Output the [X, Y] coordinate of the center of the cell containing the given text.  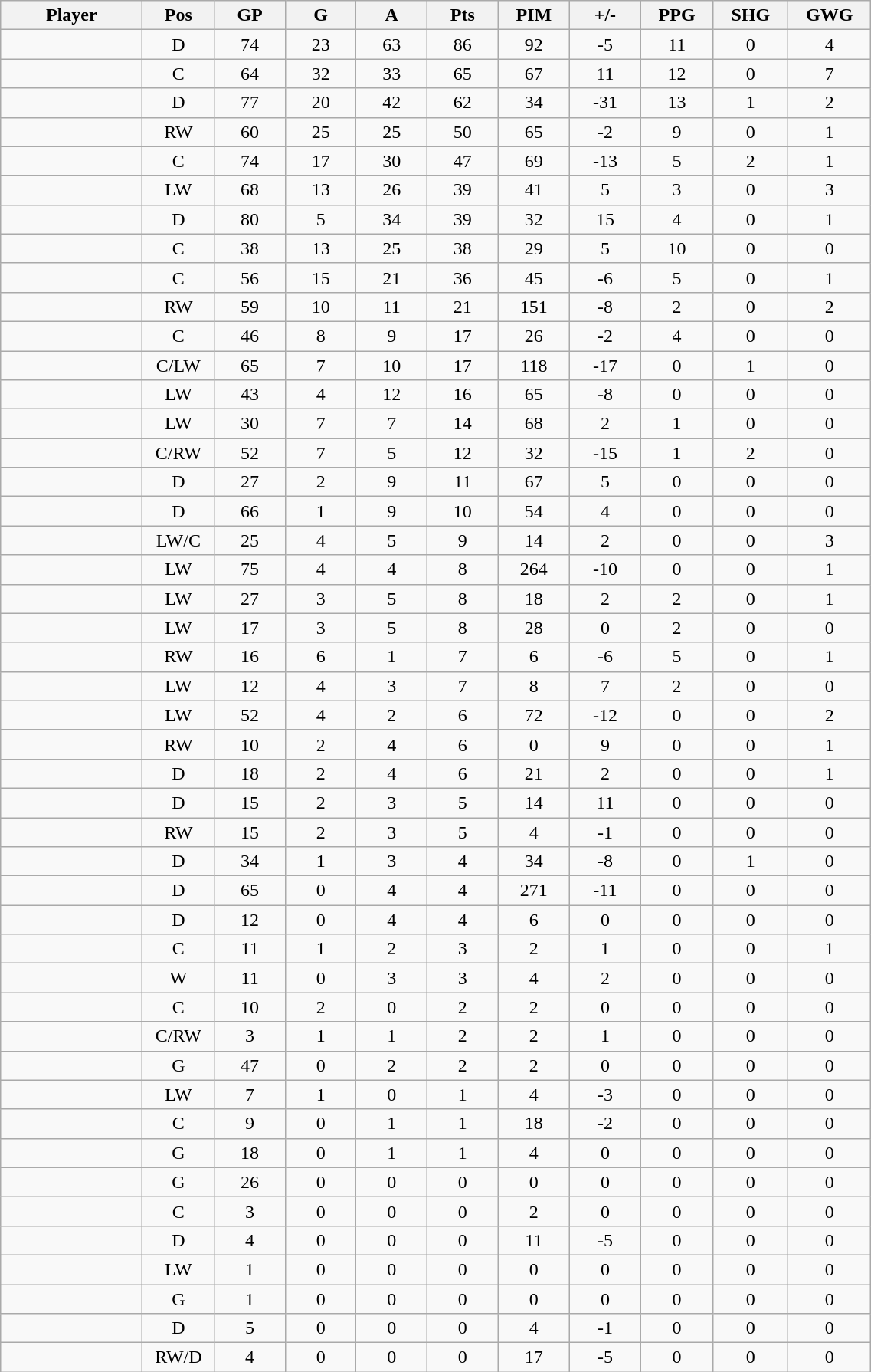
151 [534, 307]
-11 [605, 891]
GWG [830, 15]
72 [534, 715]
PPG [677, 15]
-12 [605, 715]
23 [320, 44]
75 [250, 569]
66 [250, 511]
GP [250, 15]
SHG [751, 15]
-13 [605, 161]
Pts [463, 15]
-15 [605, 453]
118 [534, 366]
20 [320, 103]
86 [463, 44]
W [178, 978]
41 [534, 190]
54 [534, 511]
-10 [605, 569]
46 [250, 336]
62 [463, 103]
36 [463, 277]
77 [250, 103]
-17 [605, 366]
69 [534, 161]
80 [250, 219]
45 [534, 277]
C/LW [178, 366]
RW/D [178, 1357]
Pos [178, 15]
92 [534, 44]
59 [250, 307]
56 [250, 277]
PIM [534, 15]
264 [534, 569]
Player [72, 15]
33 [392, 74]
42 [392, 103]
64 [250, 74]
LW/C [178, 540]
A [392, 15]
271 [534, 891]
-3 [605, 1095]
28 [534, 628]
60 [250, 132]
50 [463, 132]
+/- [605, 15]
29 [534, 248]
-31 [605, 103]
43 [250, 395]
63 [392, 44]
